For the text-containing cell, return its midpoint in [x, y] coordinate format. 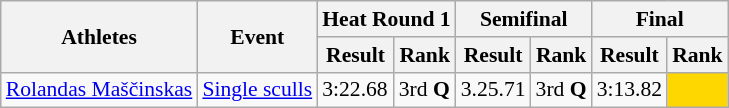
Athletes [100, 36]
Heat Round 1 [386, 19]
Single sculls [257, 90]
Semifinal [524, 19]
Event [257, 36]
Rolandas Maščinskas [100, 90]
Final [660, 19]
3:22.68 [356, 90]
3.25.71 [494, 90]
3:13.82 [630, 90]
